From the cell containing the given text, extract its center point as (x, y) coordinate. 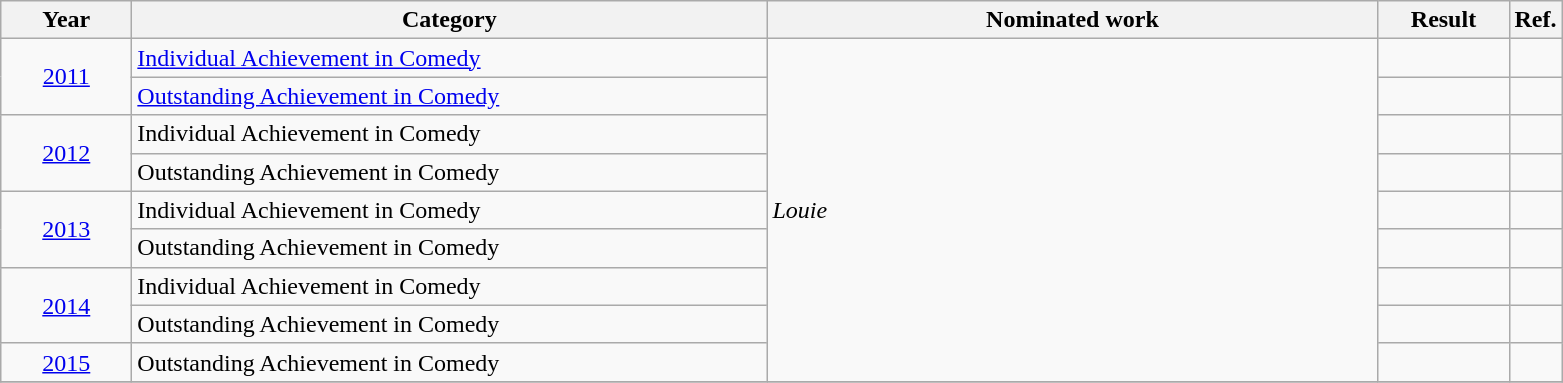
2014 (66, 305)
2013 (66, 229)
2011 (66, 77)
Louie (1072, 210)
Category (450, 20)
Ref. (1536, 20)
Year (66, 20)
2012 (66, 153)
Nominated work (1072, 20)
Result (1444, 20)
2015 (66, 362)
